Return [X, Y] of the center of cell containing provided text 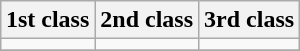
3rd class [250, 20]
2nd class [147, 20]
1st class [47, 20]
